Return the (X, Y) coordinate for the center point of the cell that contains the specified text.  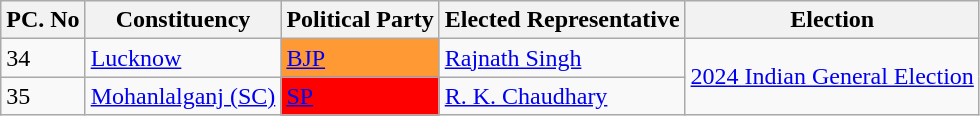
35 (43, 96)
Constituency (183, 20)
Election (832, 20)
2024 Indian General Election (832, 77)
R. K. Chaudhary (562, 96)
Rajnath Singh (562, 58)
Elected Representative (562, 20)
Mohanlalganj (SC) (183, 96)
BJP (360, 58)
34 (43, 58)
PC. No (43, 20)
SP (360, 96)
Lucknow (183, 58)
Political Party (360, 20)
